Return [X, Y] of the center of cell containing provided text 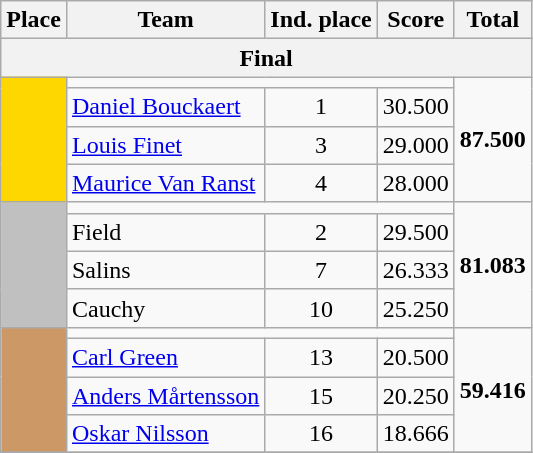
Total [492, 20]
59.416 [492, 390]
Daniel Bouckaert [165, 107]
29.500 [416, 232]
Team [165, 20]
2 [321, 232]
28.000 [416, 183]
87.500 [492, 140]
Ind. place [321, 20]
Salins [165, 270]
Cauchy [165, 308]
18.666 [416, 434]
26.333 [416, 270]
Field [165, 232]
4 [321, 183]
13 [321, 357]
81.083 [492, 264]
10 [321, 308]
20.250 [416, 395]
15 [321, 395]
Oskar Nilsson [165, 434]
Final [266, 58]
25.250 [416, 308]
Score [416, 20]
Anders Mårtensson [165, 395]
29.000 [416, 145]
Carl Green [165, 357]
Maurice Van Ranst [165, 183]
Louis Finet [165, 145]
20.500 [416, 357]
7 [321, 270]
1 [321, 107]
30.500 [416, 107]
3 [321, 145]
Place [34, 20]
16 [321, 434]
